Find where the given text appears and provide that cell's center as (x, y) coordinate. 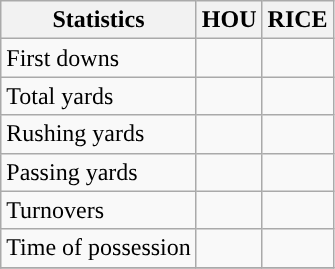
Statistics (99, 20)
Turnovers (99, 210)
Time of possession (99, 248)
RICE (298, 20)
Passing yards (99, 172)
First downs (99, 58)
HOU (229, 20)
Total yards (99, 96)
Rushing yards (99, 134)
